Return (X, Y) of the center of cell containing provided text 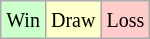
Draw (72, 20)
Loss (126, 20)
Win (24, 20)
